For the text-containing cell, return its midpoint in [x, y] coordinate format. 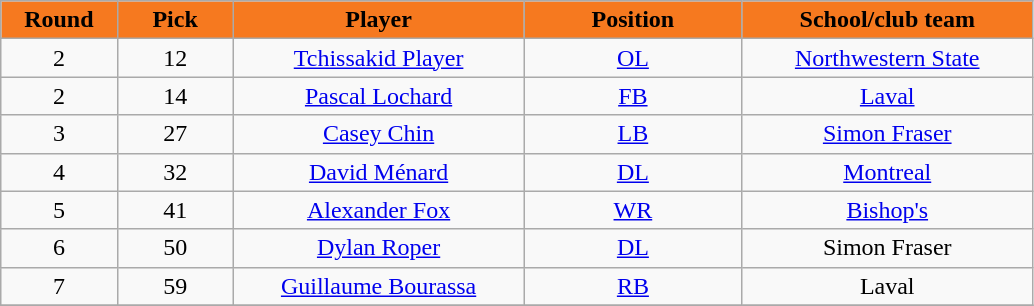
6 [59, 248]
4 [59, 172]
Casey Chin [378, 134]
14 [175, 96]
Position [633, 20]
59 [175, 286]
Montreal [888, 172]
RB [633, 286]
Pascal Lochard [378, 96]
OL [633, 58]
50 [175, 248]
41 [175, 210]
Dylan Roper [378, 248]
12 [175, 58]
Alexander Fox [378, 210]
7 [59, 286]
School/club team [888, 20]
32 [175, 172]
LB [633, 134]
David Ménard [378, 172]
3 [59, 134]
Bishop's [888, 210]
Tchissakid Player [378, 58]
Round [59, 20]
Player [378, 20]
FB [633, 96]
5 [59, 210]
Northwestern State [888, 58]
Guillaume Bourassa [378, 286]
Pick [175, 20]
27 [175, 134]
WR [633, 210]
